Return (X, Y) of the center of cell containing provided text 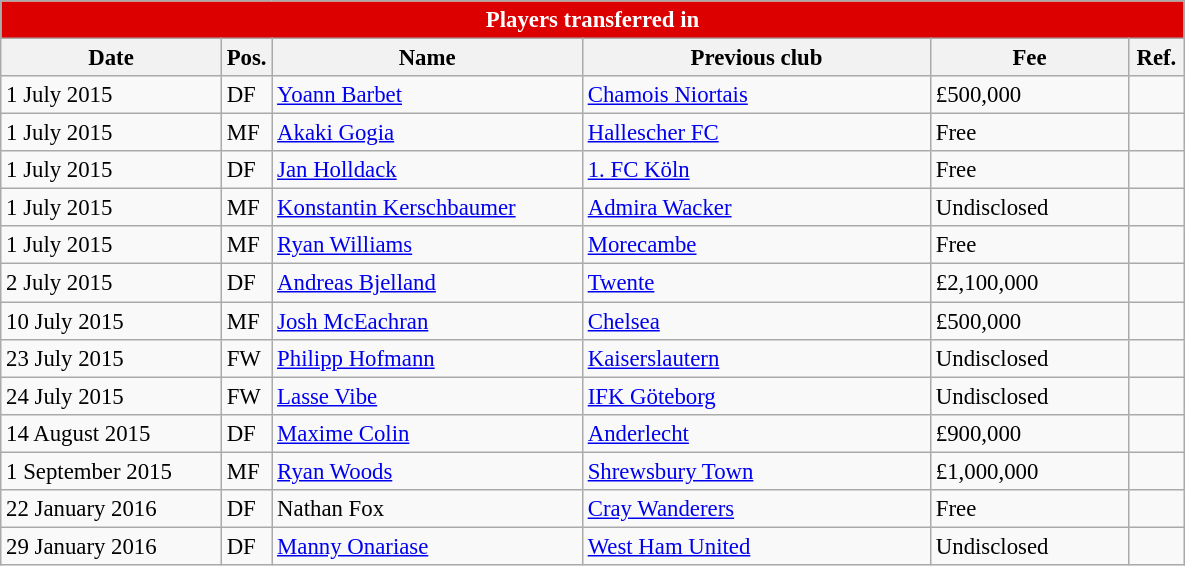
Andreas Bjelland (428, 283)
Chelsea (756, 321)
Maxime Colin (428, 433)
Manny Onariase (428, 546)
Cray Wanderers (756, 509)
24 July 2015 (112, 396)
West Ham United (756, 546)
Chamois Niortais (756, 95)
Ryan Woods (428, 471)
Anderlecht (756, 433)
Pos. (246, 58)
Yoann Barbet (428, 95)
1. FC Köln (756, 170)
Fee (1029, 58)
£900,000 (1029, 433)
Kaiserslautern (756, 358)
Date (112, 58)
Nathan Fox (428, 509)
Previous club (756, 58)
Akaki Gogia (428, 133)
Konstantin Kerschbaumer (428, 208)
Jan Holldack (428, 170)
Shrewsbury Town (756, 471)
10 July 2015 (112, 321)
IFK Göteborg (756, 396)
1 September 2015 (112, 471)
Players transferred in (592, 20)
Hallescher FC (756, 133)
22 January 2016 (112, 509)
£1,000,000 (1029, 471)
Josh McEachran (428, 321)
29 January 2016 (112, 546)
Philipp Hofmann (428, 358)
Twente (756, 283)
Lasse Vibe (428, 396)
Morecambe (756, 245)
£2,100,000 (1029, 283)
23 July 2015 (112, 358)
2 July 2015 (112, 283)
Ryan Williams (428, 245)
Ref. (1157, 58)
14 August 2015 (112, 433)
Admira Wacker (756, 208)
Name (428, 58)
